Return the [x, y] coordinate for the center point of the cell that contains the specified text.  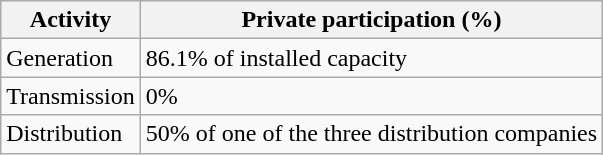
Activity [71, 20]
50% of one of the three distribution companies [371, 134]
0% [371, 96]
Transmission [71, 96]
Generation [71, 58]
86.1% of installed capacity [371, 58]
Private participation (%) [371, 20]
Distribution [71, 134]
